Identify which cell holds the provided text, then report its [X, Y] central coordinate. 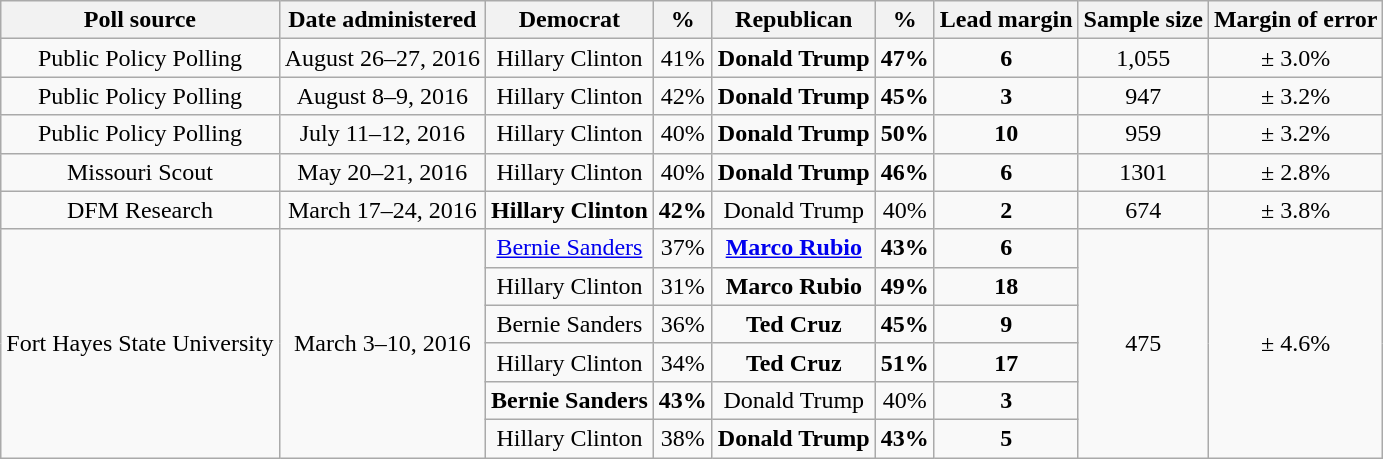
1,055 [1143, 58]
Sample size [1143, 20]
51% [904, 362]
31% [682, 286]
46% [904, 172]
May 20–21, 2016 [382, 172]
34% [682, 362]
August 8–9, 2016 [382, 96]
18 [1006, 286]
50% [904, 134]
36% [682, 324]
Republican [794, 20]
41% [682, 58]
± 2.8% [1296, 172]
July 11–12, 2016 [382, 134]
Democrat [570, 20]
47% [904, 58]
2 [1006, 210]
1301 [1143, 172]
± 3.8% [1296, 210]
49% [904, 286]
DFM Research [140, 210]
5 [1006, 438]
Margin of error [1296, 20]
37% [682, 248]
10 [1006, 134]
± 3.0% [1296, 58]
674 [1143, 210]
August 26–27, 2016 [382, 58]
March 3–10, 2016 [382, 343]
Lead margin [1006, 20]
947 [1143, 96]
38% [682, 438]
Missouri Scout [140, 172]
± 4.6% [1296, 343]
959 [1143, 134]
9 [1006, 324]
Date administered [382, 20]
475 [1143, 343]
Poll source [140, 20]
March 17–24, 2016 [382, 210]
17 [1006, 362]
Fort Hayes State University [140, 343]
